Determine the [X, Y] coordinate at the center of the cell enclosing the given text.  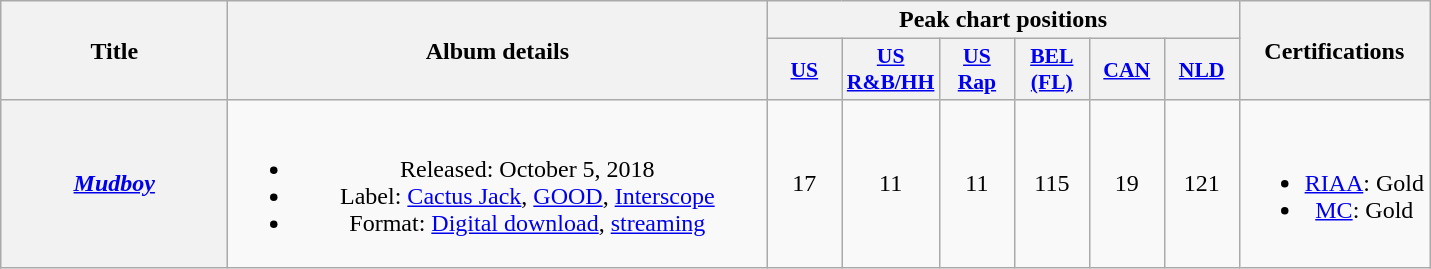
Released: October 5, 2018Label: Cactus Jack, GOOD, InterscopeFormat: Digital download, streaming [498, 184]
BEL(FL) [1052, 70]
19 [1126, 184]
USR&B/HH [891, 70]
Mudboy [114, 184]
Title [114, 50]
Peak chart positions [1003, 20]
Certifications [1334, 50]
121 [1202, 184]
USRap [976, 70]
CAN [1126, 70]
17 [804, 184]
115 [1052, 184]
NLD [1202, 70]
US [804, 70]
Album details [498, 50]
RIAA: GoldMC: Gold [1334, 184]
